Output the (X, Y) coordinate of the center of the cell containing the given text.  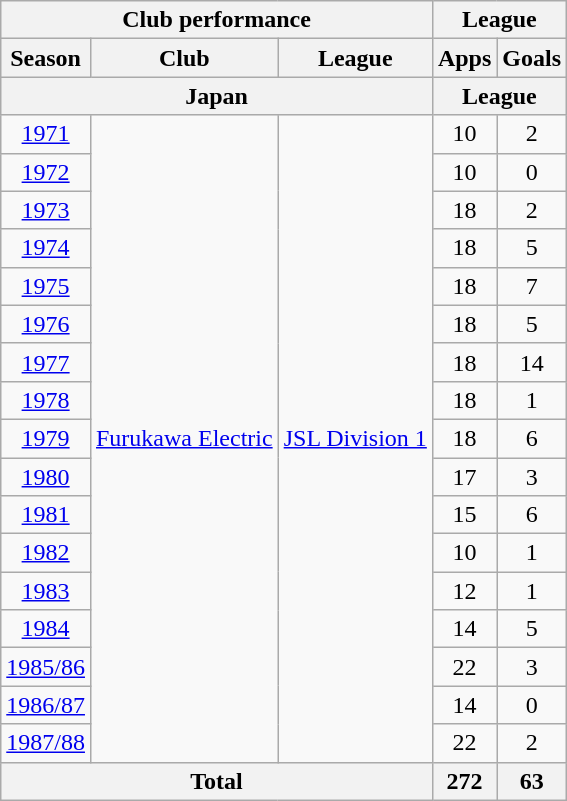
1971 (46, 134)
Club (184, 58)
15 (464, 515)
1982 (46, 553)
12 (464, 591)
Apps (464, 58)
1977 (46, 362)
1973 (46, 210)
17 (464, 477)
1976 (46, 324)
JSL Division 1 (355, 438)
1972 (46, 172)
1978 (46, 400)
Total (217, 781)
7 (532, 286)
272 (464, 781)
1983 (46, 591)
Season (46, 58)
1979 (46, 438)
Furukawa Electric (184, 438)
1974 (46, 248)
Goals (532, 58)
Club performance (217, 20)
Japan (217, 96)
63 (532, 781)
1987/88 (46, 743)
1985/86 (46, 667)
1984 (46, 629)
1980 (46, 477)
1986/87 (46, 705)
1981 (46, 515)
1975 (46, 286)
